Pinpoint the cell where the given text exists, returning its (x, y) midpoint coordinate. 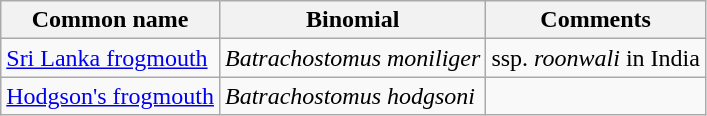
Sri Lanka frogmouth (110, 58)
Binomial (352, 20)
ssp. roonwali in India (596, 58)
Comments (596, 20)
Common name (110, 20)
Hodgson's frogmouth (110, 96)
Batrachostomus hodgsoni (352, 96)
Batrachostomus moniliger (352, 58)
